For the text-containing cell, return its midpoint in (x, y) coordinate format. 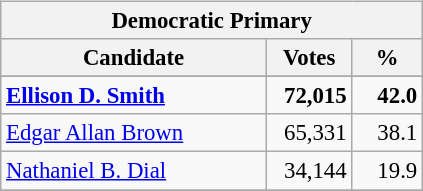
Candidate (134, 58)
72,015 (309, 96)
Ellison D. Smith (134, 96)
Edgar Allan Brown (134, 133)
% (388, 58)
65,331 (309, 133)
38.1 (388, 133)
34,144 (309, 171)
Votes (309, 58)
Nathaniel B. Dial (134, 171)
42.0 (388, 96)
19.9 (388, 171)
Democratic Primary (212, 21)
